Pinpoint the cell where the given text exists, returning its [X, Y] midpoint coordinate. 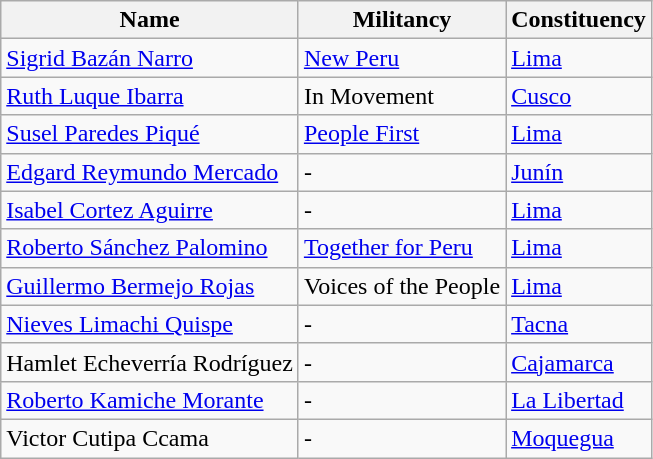
Tacna [579, 324]
Victor Cutipa Ccama [150, 438]
Ruth Luque Ibarra [150, 96]
Militancy [402, 20]
Edgard Reymundo Mercado [150, 172]
New Peru [402, 58]
Moquegua [579, 438]
La Libertad [579, 400]
Roberto Sánchez Palomino [150, 248]
Guillermo Bermejo Rojas [150, 286]
Isabel Cortez Aguirre [150, 210]
Constituency [579, 20]
Nieves Limachi Quispe [150, 324]
In Movement [402, 96]
Hamlet Echeverría Rodríguez [150, 362]
Cajamarca [579, 362]
Name [150, 20]
Roberto Kamiche Morante [150, 400]
Susel Paredes Piqué [150, 134]
Voices of the People [402, 286]
Junín [579, 172]
Sigrid Bazán Narro [150, 58]
People First [402, 134]
Cusco [579, 96]
Together for Peru [402, 248]
